Provide the [X, Y] coordinate of the cell's center where the given text is located.  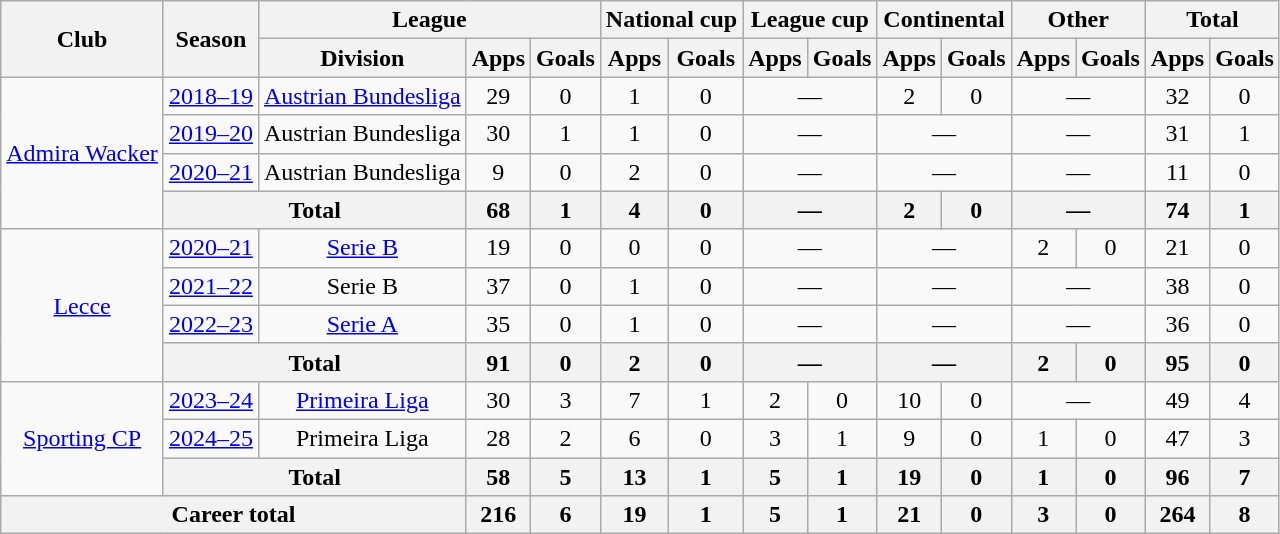
Division [362, 58]
Club [82, 39]
91 [498, 362]
Lecce [82, 305]
2024–25 [210, 438]
36 [1177, 324]
32 [1177, 96]
28 [498, 438]
2021–22 [210, 286]
National cup [671, 20]
Serie A [362, 324]
Continental [944, 20]
74 [1177, 210]
13 [634, 477]
8 [1245, 515]
2023–24 [210, 400]
38 [1177, 286]
Career total [234, 515]
Sporting CP [82, 438]
95 [1177, 362]
35 [498, 324]
216 [498, 515]
96 [1177, 477]
29 [498, 96]
37 [498, 286]
Season [210, 39]
264 [1177, 515]
2018–19 [210, 96]
Admira Wacker [82, 153]
49 [1177, 400]
68 [498, 210]
11 [1177, 172]
2022–23 [210, 324]
10 [909, 400]
47 [1177, 438]
League cup [810, 20]
31 [1177, 134]
2019–20 [210, 134]
League [429, 20]
58 [498, 477]
Other [1078, 20]
